Locate the cell with the specified text and output its [x, y] center coordinate. 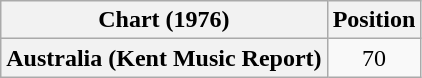
Chart (1976) [164, 20]
Australia (Kent Music Report) [164, 58]
Position [374, 20]
70 [374, 58]
